Return [X, Y] of the center of cell containing provided text 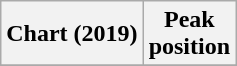
Chart (2019) [72, 34]
Peakposition [189, 34]
